From the cell containing the given text, extract its center point as [x, y] coordinate. 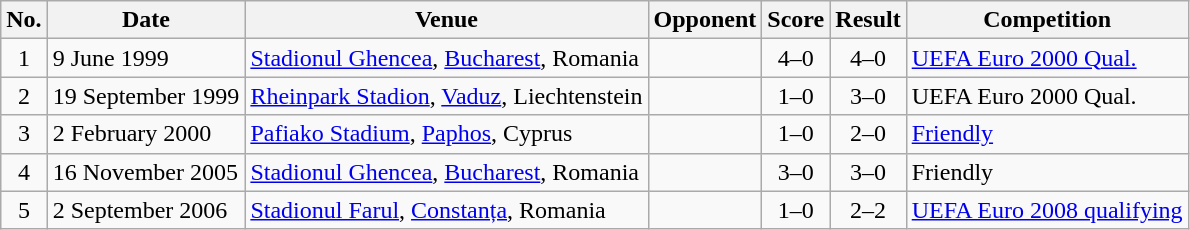
2–0 [868, 134]
Pafiako Stadium, Paphos, Cyprus [446, 134]
Stadionul Farul, Constanța, Romania [446, 210]
Rheinpark Stadion, Vaduz, Liechtenstein [446, 96]
4 [24, 172]
Score [796, 20]
2 February 2000 [146, 134]
No. [24, 20]
16 November 2005 [146, 172]
Competition [1047, 20]
19 September 1999 [146, 96]
2 September 2006 [146, 210]
5 [24, 210]
Opponent [705, 20]
UEFA Euro 2008 qualifying [1047, 210]
1 [24, 58]
2 [24, 96]
3 [24, 134]
Date [146, 20]
9 June 1999 [146, 58]
2–2 [868, 210]
Result [868, 20]
Venue [446, 20]
